From the cell containing the given text, extract its center point as [X, Y] coordinate. 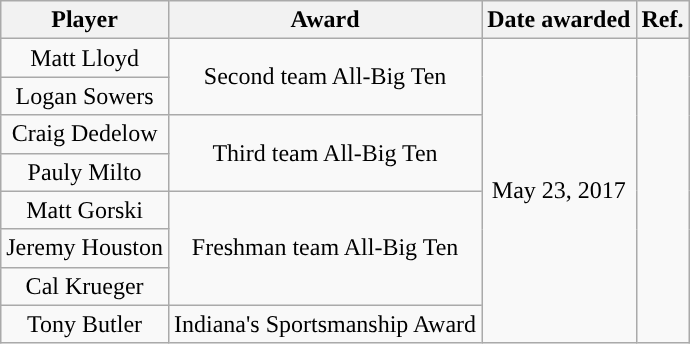
Freshman team All-Big Ten [324, 248]
Tony Butler [85, 324]
Pauly Milto [85, 172]
Award [324, 20]
May 23, 2017 [559, 191]
Matt Gorski [85, 210]
Indiana's Sportsmanship Award [324, 324]
Logan Sowers [85, 96]
Third team All-Big Ten [324, 153]
Craig Dedelow [85, 134]
Date awarded [559, 20]
Second team All-Big Ten [324, 77]
Player [85, 20]
Jeremy Houston [85, 248]
Cal Krueger [85, 286]
Ref. [662, 20]
Matt Lloyd [85, 58]
